Search for the cell housing the specified text and yield its [x, y] center coordinate. 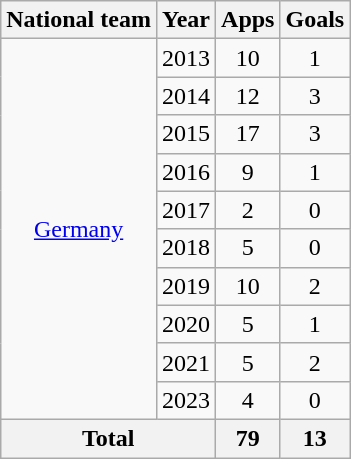
2015 [186, 134]
Total [108, 438]
79 [248, 438]
2018 [186, 248]
2023 [186, 400]
2017 [186, 210]
12 [248, 96]
2020 [186, 324]
National team [79, 20]
2016 [186, 172]
Apps [248, 20]
Germany [79, 230]
Goals [315, 20]
2013 [186, 58]
13 [315, 438]
4 [248, 400]
9 [248, 172]
2014 [186, 96]
2021 [186, 362]
17 [248, 134]
Year [186, 20]
2019 [186, 286]
